Output the [x, y] coordinate of the center of the cell containing the given text.  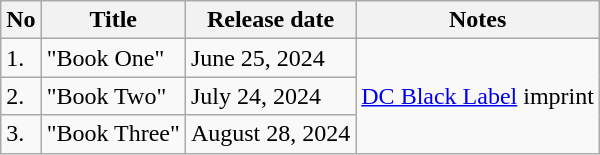
"Book One" [113, 58]
Notes [478, 20]
No [21, 20]
"Book Two" [113, 96]
Release date [270, 20]
Title [113, 20]
DC Black Label imprint [478, 96]
June 25, 2024 [270, 58]
3. [21, 134]
2. [21, 96]
August 28, 2024 [270, 134]
"Book Three" [113, 134]
July 24, 2024 [270, 96]
1. [21, 58]
